Find where the given text appears and provide that cell's center as (X, Y) coordinate. 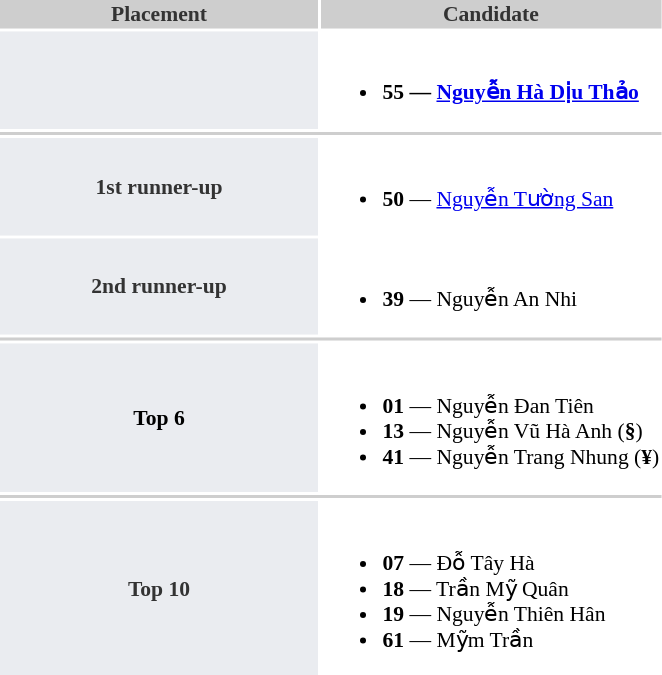
Placement (159, 14)
2nd runner-up (159, 286)
01 — Nguyễn Đan Tiên13 — Nguyễn Vũ Hà Anh (§)41 — Nguyễn Trang Nhung (¥) (491, 418)
Top 10 (159, 588)
50 — Nguyễn Tường San (491, 186)
55 — Nguyễn Hà Dịu Thảo (491, 80)
1st runner-up (159, 186)
Top 6 (159, 418)
39 — Nguyễn An Nhi (491, 286)
Candidate (491, 14)
07 — Đỗ Tây Hà18 — Trần Mỹ Quân19 — Nguyễn Thiên Hân61 — Mỹm Trần (491, 588)
